Detect which cell encompasses the target text, then output its (X, Y) center coordinate. 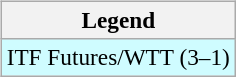
ITF Futures/WTT (3–1) (118, 57)
Legend (118, 20)
